Output the [X, Y] coordinate of the center of the cell containing the given text.  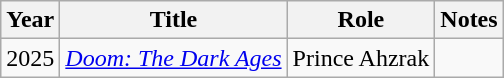
Prince Ahzrak [361, 58]
Role [361, 20]
Title [174, 20]
Year [30, 20]
Doom: The Dark Ages [174, 58]
2025 [30, 58]
Notes [469, 20]
